Return (x, y) of the center of cell containing provided text 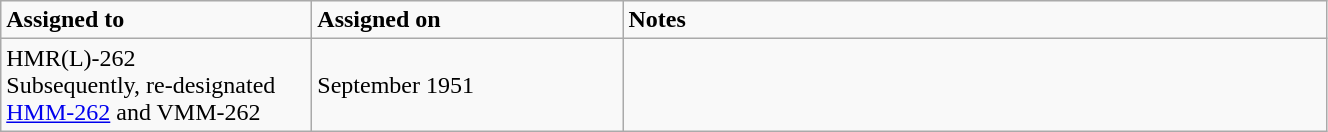
Notes (975, 20)
HMR(L)-262Subsequently, re-designated HMM-262 and VMM-262 (156, 85)
Assigned to (156, 20)
September 1951 (468, 85)
Assigned on (468, 20)
